Locate the cell with the specified text and output its [x, y] center coordinate. 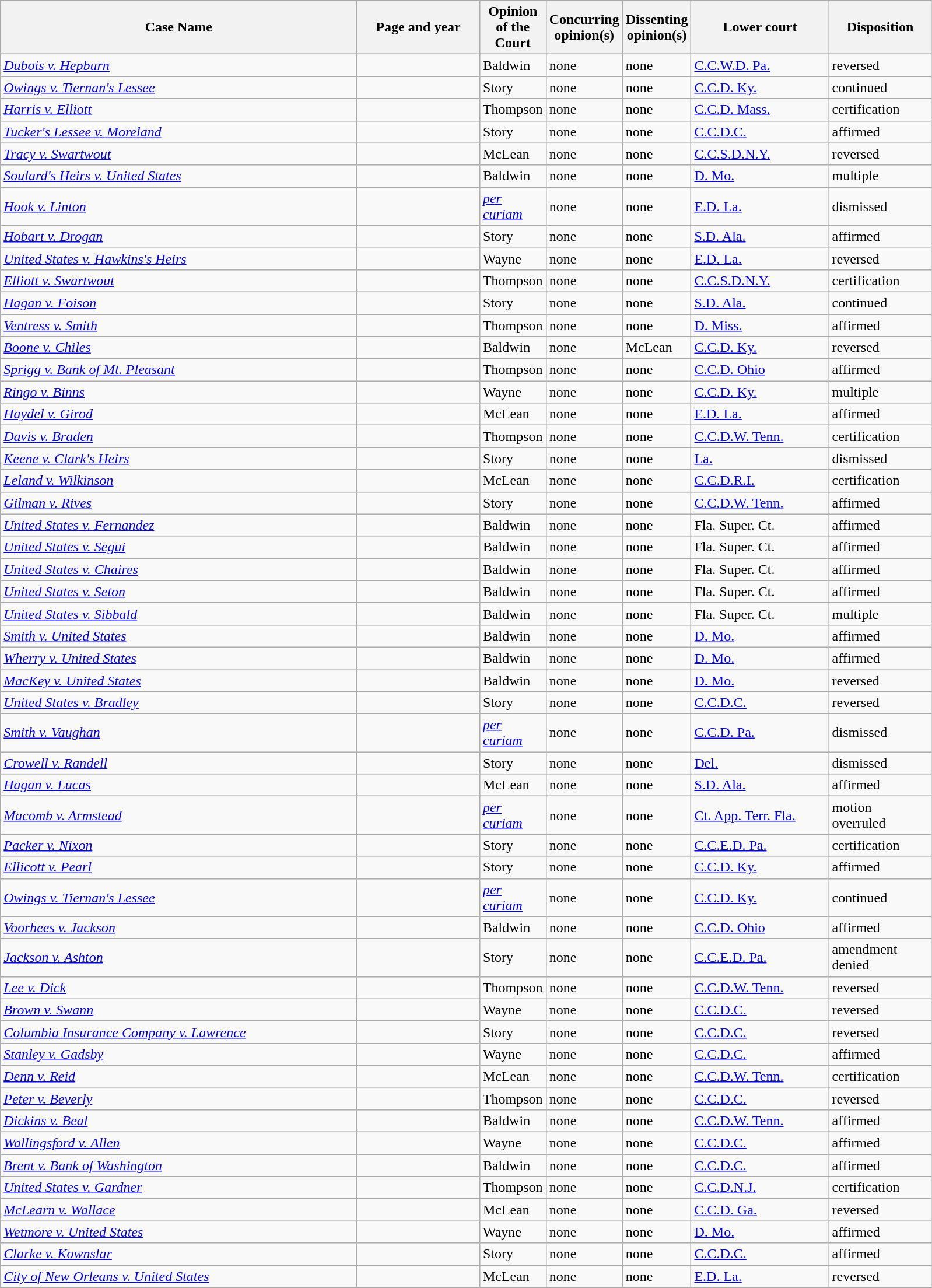
Hobart v. Drogan [178, 236]
Wetmore v. United States [178, 1232]
amendment denied [880, 958]
Elliott v. Swartwout [178, 281]
Stanley v. Gadsby [178, 1054]
motion overruled [880, 815]
C.C.D.R.I. [760, 481]
C.C.W.D. Pa. [760, 65]
Crowell v. Randell [178, 763]
Lower court [760, 27]
Harris v. Elliott [178, 110]
Sprigg v. Bank of Mt. Pleasant [178, 370]
Macomb v. Armstead [178, 815]
Clarke v. Kownslar [178, 1254]
Disposition [880, 27]
United States v. Hawkins's Heirs [178, 258]
Ct. App. Terr. Fla. [760, 815]
United States v. Fernandez [178, 525]
Dissenting opinion(s) [657, 27]
MacKey v. United States [178, 681]
Dickins v. Beal [178, 1121]
Hagan v. Lucas [178, 785]
Jackson v. Ashton [178, 958]
D. Miss. [760, 325]
Hook v. Linton [178, 206]
La. [760, 459]
Lee v. Dick [178, 988]
Packer v. Nixon [178, 845]
Boone v. Chiles [178, 348]
City of New Orleans v. United States [178, 1276]
United States v. Gardner [178, 1188]
United States v. Sibbald [178, 614]
Denn v. Reid [178, 1076]
Dubois v. Hepburn [178, 65]
Voorhees v. Jackson [178, 928]
Ventress v. Smith [178, 325]
Brown v. Swann [178, 1010]
Tucker's Lessee v. Moreland [178, 132]
Del. [760, 763]
Ringo v. Binns [178, 392]
Columbia Insurance Company v. Lawrence [178, 1032]
Smith v. Vaughan [178, 733]
Tracy v. Swartwout [178, 154]
United States v. Bradley [178, 703]
McLearn v. Wallace [178, 1210]
Soulard's Heirs v. United States [178, 176]
C.C.D. Ga. [760, 1210]
C.C.D. Mass. [760, 110]
United States v. Chaires [178, 569]
Wherry v. United States [178, 658]
Peter v. Beverly [178, 1098]
Keene v. Clark's Heirs [178, 459]
Page and year [419, 27]
Haydel v. Girod [178, 414]
Davis v. Braden [178, 436]
C.C.D.N.J. [760, 1188]
United States v. Segui [178, 547]
Brent v. Bank of Washington [178, 1165]
United States v. Seton [178, 591]
Wallingsford v. Allen [178, 1143]
Smith v. United States [178, 636]
Ellicott v. Pearl [178, 867]
Leland v. Wilkinson [178, 481]
Case Name [178, 27]
Hagan v. Foison [178, 303]
Opinion of the Court [513, 27]
Concurring opinion(s) [584, 27]
Gilman v. Rives [178, 503]
C.C.D. Pa. [760, 733]
